Provide the (X, Y) coordinate of the cell's center where the given text is located.  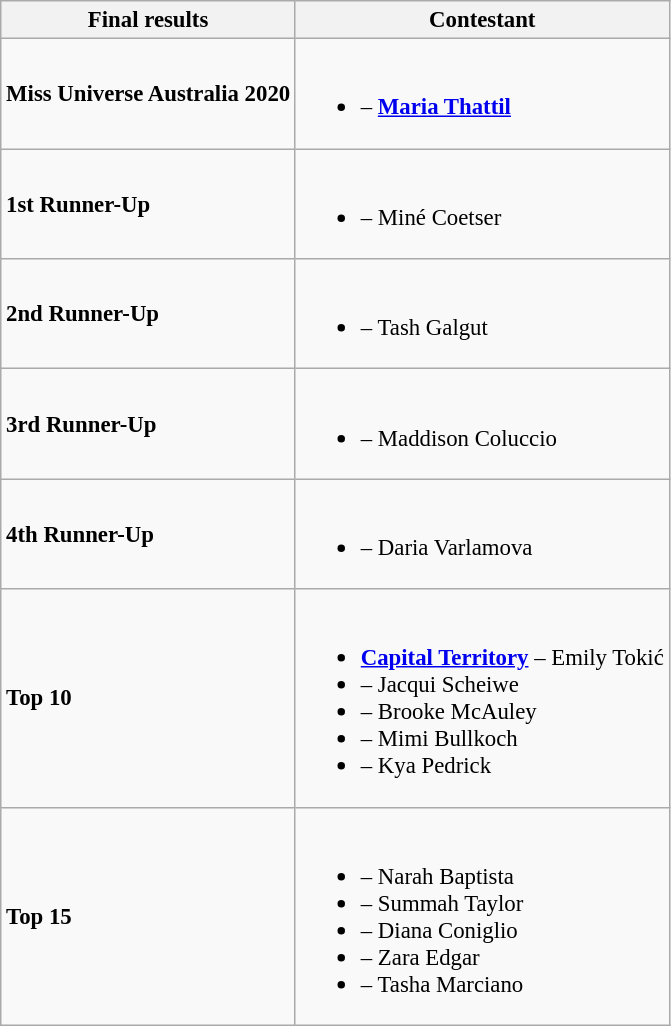
Miss Universe Australia 2020 (148, 94)
3rd Runner-Up (148, 424)
– Maddison Coluccio (482, 424)
– Daria Varlamova (482, 534)
Final results (148, 20)
– Narah Baptista – Summah Taylor – Diana Coniglio – Zara Edgar – Tasha Marciano (482, 916)
Top 10 (148, 698)
– Miné Coetser (482, 204)
Capital Territory – Emily Tokić – Jacqui Scheiwe – Brooke McAuley – Mimi Bullkoch – Kya Pedrick (482, 698)
1st Runner-Up (148, 204)
2nd Runner-Up (148, 314)
4th Runner-Up (148, 534)
Contestant (482, 20)
– Tash Galgut (482, 314)
– Maria Thattil (482, 94)
Top 15 (148, 916)
